Locate the cell with the specified text and output its (x, y) center coordinate. 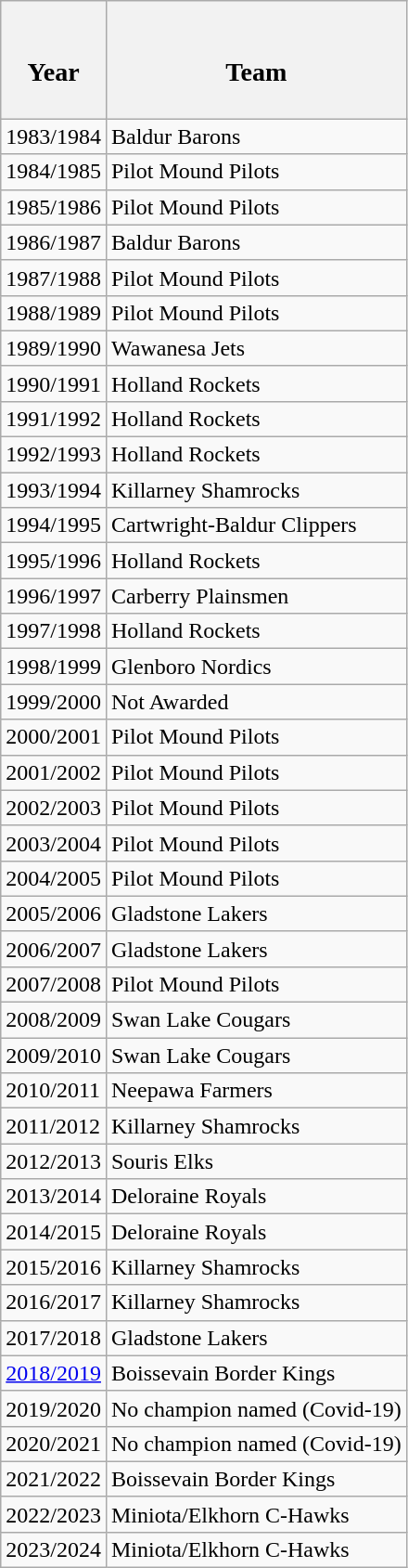
1994/1995 (54, 525)
Carberry Plainsmen (256, 596)
2015/2016 (54, 1267)
1988/1989 (54, 313)
Wawanesa Jets (256, 348)
2000/2001 (54, 737)
1983/1984 (54, 136)
2011/2012 (54, 1126)
1996/1997 (54, 596)
1999/2000 (54, 702)
Cartwright-Baldur Clippers (256, 525)
1985/1986 (54, 207)
2008/2009 (54, 1020)
1991/1992 (54, 419)
1990/1991 (54, 383)
Glenboro Nordics (256, 667)
2003/2004 (54, 843)
1992/1993 (54, 455)
1984/1985 (54, 172)
Not Awarded (256, 702)
1997/1998 (54, 631)
1995/1996 (54, 561)
2009/2010 (54, 1056)
2001/2002 (54, 772)
2006/2007 (54, 949)
2014/2015 (54, 1232)
1993/1994 (54, 490)
2023/2024 (54, 1549)
1986/1987 (54, 242)
Team (256, 59)
2012/2013 (54, 1161)
Year (54, 59)
2019/2020 (54, 1408)
2021/2022 (54, 1479)
Souris Elks (256, 1161)
1989/1990 (54, 348)
2013/2014 (54, 1197)
2005/2006 (54, 914)
2017/2018 (54, 1338)
2002/2003 (54, 808)
1987/1988 (54, 278)
2004/2005 (54, 878)
2016/2017 (54, 1302)
2018/2019 (54, 1373)
2007/2008 (54, 984)
1998/1999 (54, 667)
Neepawa Farmers (256, 1091)
2022/2023 (54, 1514)
2020/2021 (54, 1444)
2010/2011 (54, 1091)
